Locate the cell with the specified text and output its [X, Y] center coordinate. 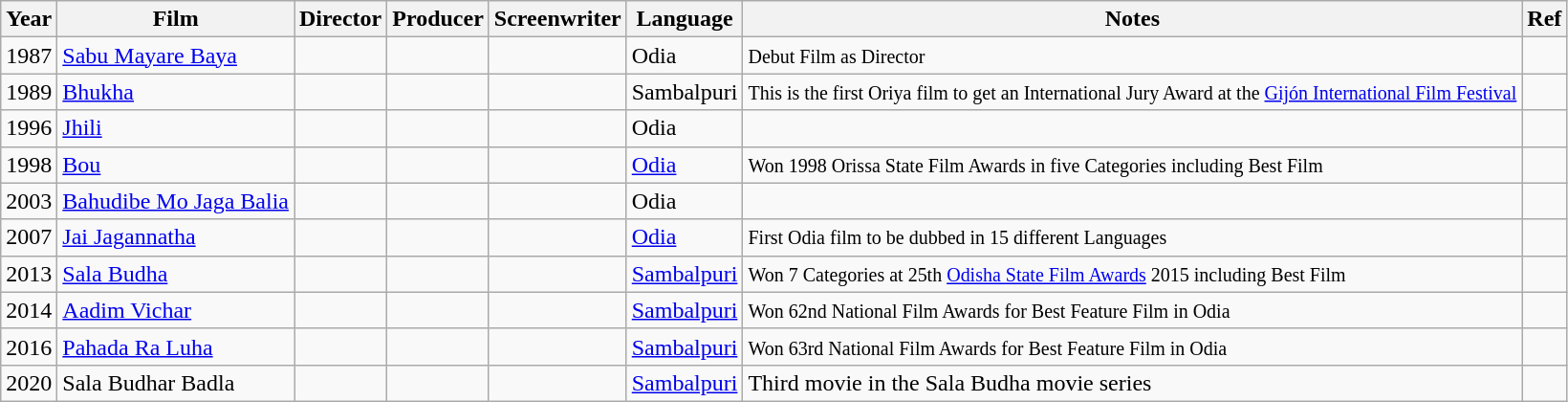
Language [685, 19]
2014 [29, 310]
Year [29, 19]
Sala Budha [176, 274]
First Odia film to be dubbed in 15 different Languages [1132, 237]
Won 7 Categories at 25th Odisha State Film Awards 2015 including Best Film [1132, 274]
Debut Film as Director [1132, 56]
1996 [29, 128]
2013 [29, 274]
Won 63rd National Film Awards for Best Feature Film in Odia [1132, 346]
2020 [29, 383]
2003 [29, 201]
2007 [29, 237]
Film [176, 19]
Bahudibe Mo Jaga Balia [176, 201]
Producer [438, 19]
Screenwriter [557, 19]
This is the first Oriya film to get an International Jury Award at the Gijón International Film Festival [1132, 92]
Third movie in the Sala Budha movie series [1132, 383]
Pahada Ra Luha [176, 346]
Won 1998 Orissa State Film Awards in five Categories including Best Film [1132, 165]
Sabu Mayare Baya [176, 56]
Won 62nd National Film Awards for Best Feature Film in Odia [1132, 310]
Bhukha [176, 92]
Director [340, 19]
1989 [29, 92]
Sala Budhar Badla [176, 383]
Jai Jagannatha [176, 237]
Notes [1132, 19]
Ref [1545, 19]
Jhili [176, 128]
2016 [29, 346]
Bou [176, 165]
1987 [29, 56]
Aadim Vichar [176, 310]
1998 [29, 165]
